Detect which cell encompasses the target text, then output its [x, y] center coordinate. 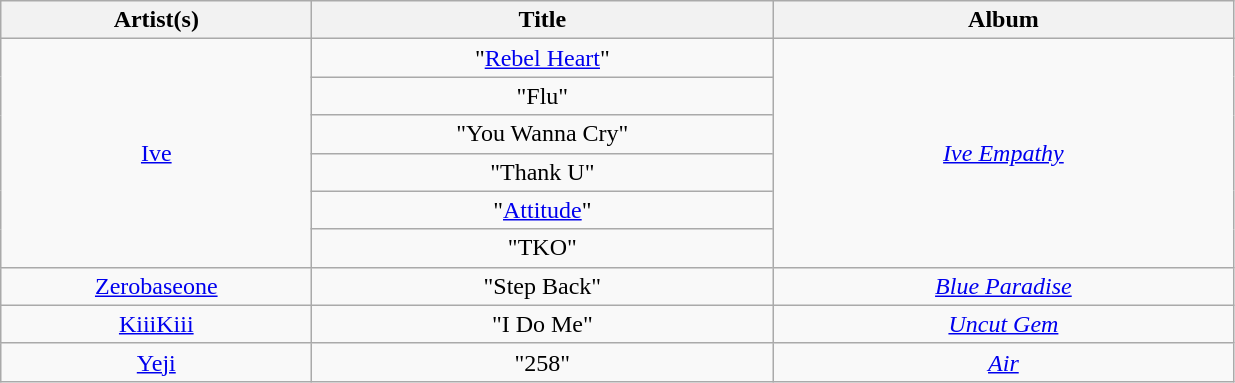
"TKO" [542, 248]
Ive [156, 153]
"Thank U" [542, 172]
"Rebel Heart" [542, 58]
Artist(s) [156, 20]
"258" [542, 362]
"Step Back" [542, 286]
"Attitude" [542, 210]
"I Do Me" [542, 324]
Air [1004, 362]
"Flu" [542, 96]
KiiiKiii [156, 324]
"You Wanna Cry" [542, 134]
Title [542, 20]
Blue Paradise [1004, 286]
Zerobaseone [156, 286]
Album [1004, 20]
Yeji [156, 362]
Ive Empathy [1004, 153]
Uncut Gem [1004, 324]
